Return (x, y) of the center of cell containing provided text 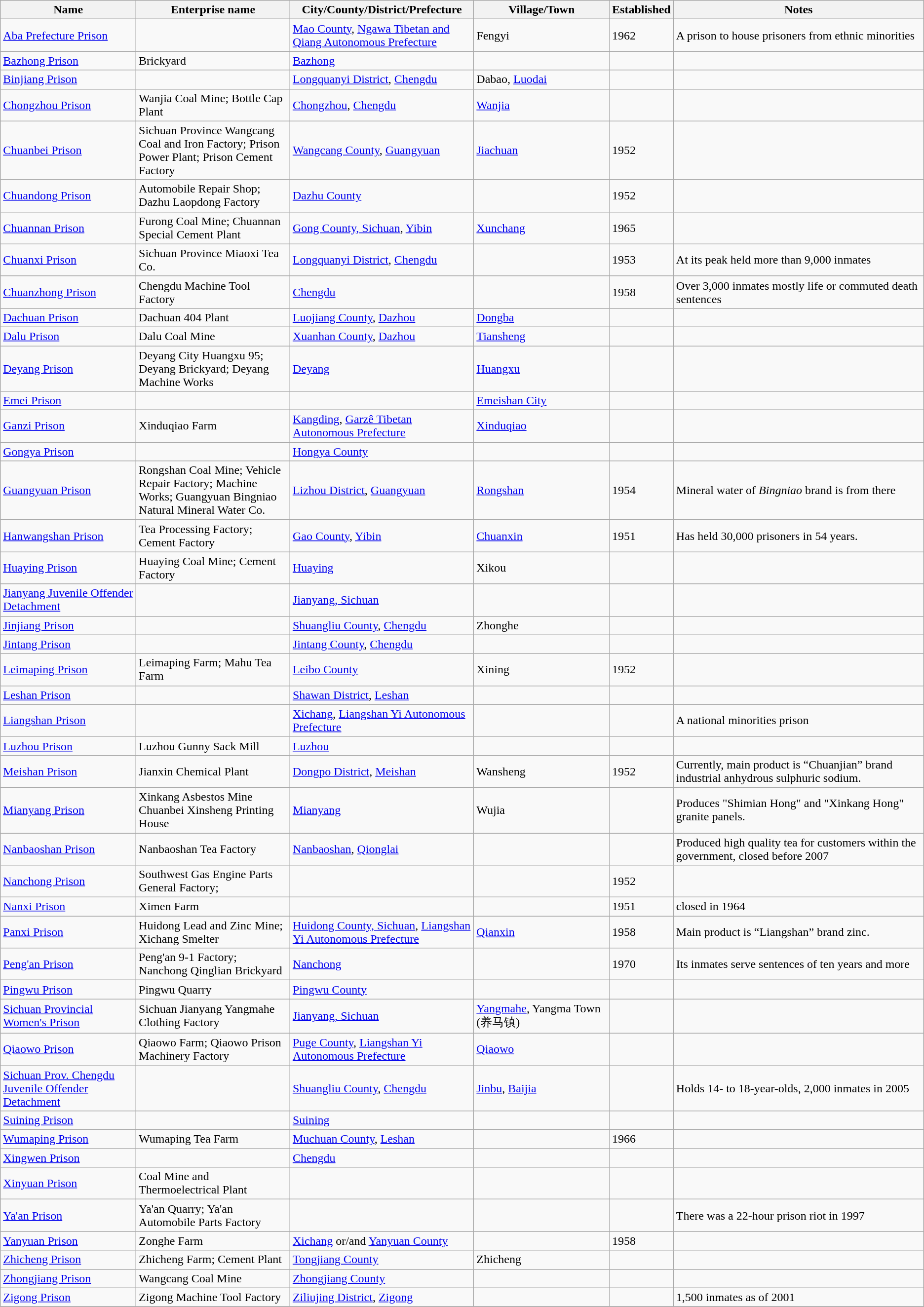
Luzhou Prison (68, 746)
Luzhou (382, 746)
Jinbu, Baijia (542, 1088)
Qiaowo Farm; Qiaowo Prison Machinery Factory (213, 1049)
Huaying Coal Mine; Cement Factory (213, 568)
Nanxi Prison (68, 907)
Tea Processing Factory; Cement Factory (213, 536)
1970 (642, 964)
Zigong Prison (68, 1297)
Chuandong Prison (68, 195)
Produced high quality tea for customers within the government, closed before 2007 (799, 849)
Jianyang Juvenile Offender Detachment (68, 600)
Ya'an Quarry; Ya'an Automobile Parts Factory (213, 1215)
Gongya Prison (68, 452)
Bazhong (382, 61)
Panxi Prison (68, 932)
Zigong Machine Tool Factory (213, 1297)
Rongshan Coal Mine; Vehicle Repair Factory; Machine Works; Guangyuan Bingniao Natural Mineral Water Co. (213, 491)
1965 (642, 228)
Gao County, Yibin (382, 536)
Xichang, Liangshan Yi Autonomous Prefecture (382, 721)
Luojiang County, Dazhou (382, 317)
Fengyi (542, 36)
Xinkang Asbestos Mine Chuanbei Xinsheng Printing House (213, 810)
Binjiang Prison (68, 79)
Mineral water of Bingniao brand is from there (799, 491)
Nanchong Prison (68, 882)
Ya'an Prison (68, 1215)
Tiansheng (542, 336)
Over 3,000 inmates mostly life or commuted death sentences (799, 292)
Pingwu County (382, 990)
Nanbaoshan Tea Factory (213, 849)
Has held 30,000 prisoners in 54 years. (799, 536)
Huidong County, Sichuan, Liangshan Yi Autonomous Prefecture (382, 932)
Dabao, Luodai (542, 79)
Furong Coal Mine; Chuannan Special Cement Plant (213, 228)
Liangshan Prison (68, 721)
Emei Prison (68, 401)
Chengdu Machine Tool Factory (213, 292)
Suining (382, 1120)
1962 (642, 36)
Dalu Prison (68, 336)
Qiaowo (542, 1049)
Zonghe Farm (213, 1241)
Holds 14- to 18-year-olds, 2,000 inmates in 2005 (799, 1088)
Yanyuan Prison (68, 1241)
Chuannan Prison (68, 228)
1,500 inmates as of 2001 (799, 1297)
City/County/District/Prefecture (382, 10)
Jianxin Chemical Plant (213, 771)
Wangcang Coal Mine (213, 1278)
Leshan Prison (68, 695)
Sichuan Province Miaoxi Tea Co. (213, 260)
Peng'an 9-1 Factory; Nanchong Qinglian Brickyard (213, 964)
Xingwen Prison (68, 1158)
Dazhu County (382, 195)
Leibo County (382, 669)
Wumaping Prison (68, 1139)
Zhicheng Prison (68, 1260)
Wansheng (542, 771)
Hanwangshan Prison (68, 536)
Zhicheng Farm; Cement Plant (213, 1260)
Mianyang (382, 810)
Xinyuan Prison (68, 1184)
Wujia (542, 810)
Jintang Prison (68, 644)
Name (68, 10)
Lizhou District, Guangyuan (382, 491)
closed in 1964 (799, 907)
Suining Prison (68, 1120)
Zhongjiang Prison (68, 1278)
Automobile Repair Shop; Dazhu Laopdong Factory (213, 195)
Huidong Lead and Zinc Mine; Xichang Smelter (213, 932)
Chuanbei Prison (68, 150)
1953 (642, 260)
Nanbaoshan, Qionglai (382, 849)
Yangmahe, Yangma Town (养马镇) (542, 1016)
Aba Prefecture Prison (68, 36)
Nanbaoshan Prison (68, 849)
Chuanzhong Prison (68, 292)
A prison to house prisoners from ethnic minorities (799, 36)
Sichuan Province Wangcang Coal and Iron Factory; Prison Power Plant; Prison Cement Factory (213, 150)
Leimaping Farm; Mahu Tea Farm (213, 669)
Sichuan Provincial Women's Prison (68, 1016)
Wanjia Coal Mine; Bottle Cap Plant (213, 105)
Brickyard (213, 61)
Ziliujing District, Zigong (382, 1297)
Huaying Prison (68, 568)
Ganzi Prison (68, 426)
A national minorities prison (799, 721)
Xining (542, 669)
1954 (642, 491)
Dongpo District, Meishan (382, 771)
Leimaping Prison (68, 669)
Deyang Prison (68, 368)
Wangcang County, Guangyuan (382, 150)
Meishan Prison (68, 771)
Xichang or/and Yanyuan County (382, 1241)
Gong County, Sichuan, Yibin (382, 228)
Ximen Farm (213, 907)
Dachuan Prison (68, 317)
1966 (642, 1139)
Wanjia (542, 105)
Huaying (382, 568)
Hongya County (382, 452)
Coal Mine and Thermoelectrical Plant (213, 1184)
Emeishan City (542, 401)
Xikou (542, 568)
Bazhong Prison (68, 61)
Chuanxi Prison (68, 260)
Deyang (382, 368)
Peng'an Prison (68, 964)
Xinduqiao (542, 426)
Chongzhou Prison (68, 105)
Main product is “Liangshan” brand zinc. (799, 932)
Xunchang (542, 228)
Established (642, 10)
Chuanxin (542, 536)
Dongba (542, 317)
Currently, main product is “Chuanjian” brand industrial anhydrous sulphuric sodium. (799, 771)
Huangxu (542, 368)
Jinjiang Prison (68, 625)
Pingwu Prison (68, 990)
Mianyang Prison (68, 810)
Sichuan Jianyang Yangmahe Clothing Factory (213, 1016)
Zhonghe (542, 625)
There was a 22-hour prison riot in 1997 (799, 1215)
Enterprise name (213, 10)
Rongshan (542, 491)
Kangding, Garzê Tibetan Autonomous Prefecture (382, 426)
Guangyuan Prison (68, 491)
Tongjiang County (382, 1260)
Dachuan 404 Plant (213, 317)
Notes (799, 10)
Pingwu Quarry (213, 990)
Qianxin (542, 932)
Zhongjiang County (382, 1278)
Xuanhan County, Dazhou (382, 336)
Wumaping Tea Farm (213, 1139)
Dalu Coal Mine (213, 336)
Zhicheng (542, 1260)
Nanchong (382, 964)
Puge County, Liangshan Yi Autonomous Prefecture (382, 1049)
Xinduqiao Farm (213, 426)
Jintang County, Chengdu (382, 644)
Produces "Shimian Hong" and "Xinkang Hong" granite panels. (799, 810)
Qiaowo Prison (68, 1049)
Luzhou Gunny Sack Mill (213, 746)
Village/Town (542, 10)
At its peak held more than 9,000 inmates (799, 260)
Sichuan Prov. Chengdu Juvenile Offender Detachment (68, 1088)
Deyang City Huangxu 95; Deyang Brickyard; Deyang Machine Works (213, 368)
Mao County, Ngawa Tibetan and Qiang Autonomous Prefecture (382, 36)
Shawan District, Leshan (382, 695)
Its inmates serve sentences of ten years and more (799, 964)
Jiachuan (542, 150)
Muchuan County, Leshan (382, 1139)
Southwest Gas Engine Parts General Factory; (213, 882)
Chongzhou, Chengdu (382, 105)
